Capture the cell that displays the provided text and extract its [x, y] central coordinate. 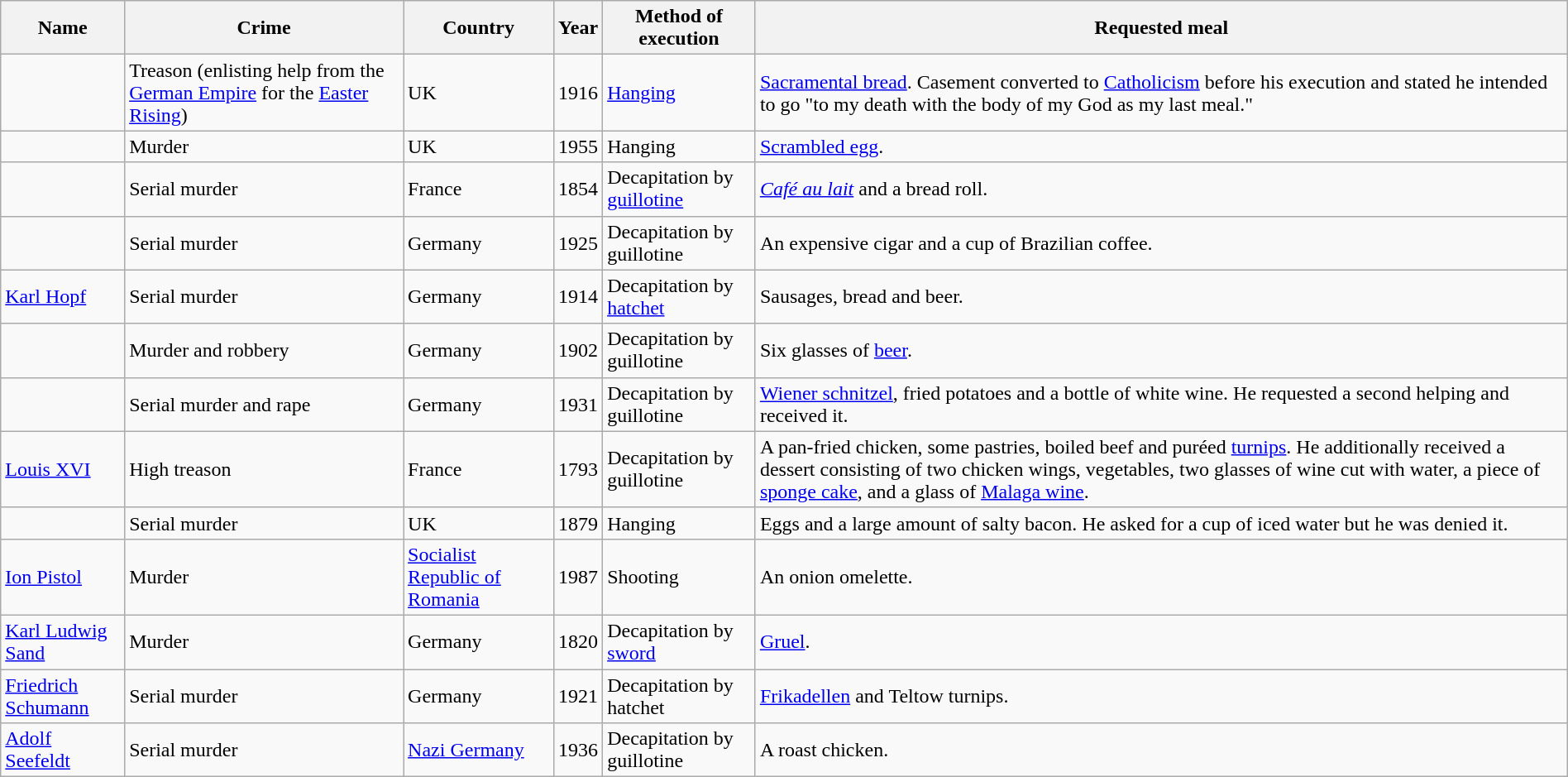
Country [479, 28]
Frikadellen and Teltow turnips. [1161, 695]
A roast chicken. [1161, 750]
Shooting [680, 577]
Karl Hopf [63, 296]
An onion omelette. [1161, 577]
Café au lait and a bread roll. [1161, 189]
Requested meal [1161, 28]
1955 [579, 146]
1925 [579, 243]
Name [63, 28]
Sausages, bread and beer. [1161, 296]
Adolf Seefeldt [63, 750]
1914 [579, 296]
1902 [579, 351]
1820 [579, 642]
1921 [579, 695]
Serial murder and rape [265, 404]
Louis XVI [63, 469]
1916 [579, 93]
1987 [579, 577]
An expensive cigar and a cup of Brazilian coffee. [1161, 243]
Method of execution [680, 28]
Six glasses of beer. [1161, 351]
1793 [579, 469]
Karl Ludwig Sand [63, 642]
1931 [579, 404]
Nazi Germany [479, 750]
High treason [265, 469]
Ion Pistol [63, 577]
Eggs and a large amount of salty bacon. He asked for a cup of iced water but he was denied it. [1161, 523]
Wiener schnitzel, fried potatoes and a bottle of white wine. He requested a second helping and received it. [1161, 404]
1879 [579, 523]
Friedrich Schumann [63, 695]
Murder and robbery [265, 351]
1854 [579, 189]
Crime [265, 28]
Scrambled egg. [1161, 146]
Treason (enlisting help from the German Empire for the Easter Rising) [265, 93]
Socialist Republic of Romania [479, 577]
Decapitation by sword [680, 642]
Gruel. [1161, 642]
1936 [579, 750]
Year [579, 28]
